Pinpoint the cell where the given text exists, returning its (X, Y) midpoint coordinate. 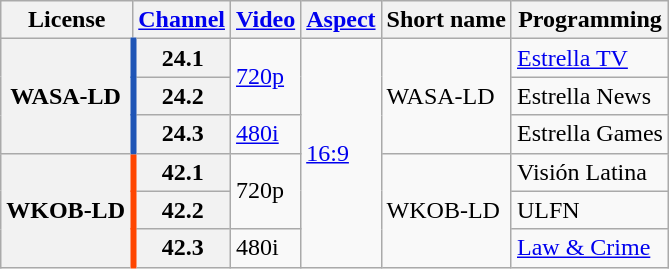
24.1 (182, 58)
Estrella Games (590, 134)
24.3 (182, 134)
Estrella TV (590, 58)
Visión Latina (590, 172)
Channel (182, 20)
24.2 (182, 96)
Video (266, 20)
Programming (590, 20)
42.3 (182, 248)
ULFN (590, 210)
Aspect (341, 20)
Estrella News (590, 96)
42.1 (182, 172)
16:9 (341, 153)
License (67, 20)
Law & Crime (590, 248)
42.2 (182, 210)
Short name (446, 20)
